Locate the cell with the specified text and output its (x, y) center coordinate. 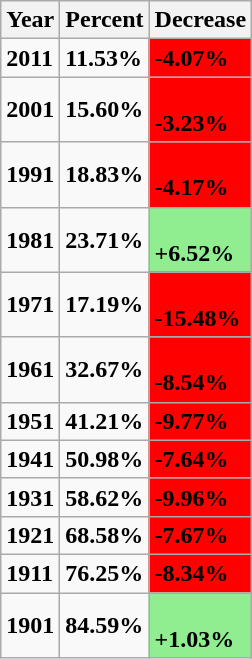
-4.17% (200, 174)
11.53% (104, 58)
18.83% (104, 174)
1921 (30, 535)
1951 (30, 421)
-9.96% (200, 497)
1941 (30, 459)
-7.64% (200, 459)
-8.54% (200, 370)
68.58% (104, 535)
+1.03% (200, 624)
+6.52% (200, 240)
Decrease (200, 20)
Year (30, 20)
1931 (30, 497)
76.25% (104, 573)
1991 (30, 174)
50.98% (104, 459)
58.62% (104, 497)
-4.07% (200, 58)
2011 (30, 58)
23.71% (104, 240)
-9.77% (200, 421)
-8.34% (200, 573)
2001 (30, 110)
-7.67% (200, 535)
17.19% (104, 304)
1901 (30, 624)
-3.23% (200, 110)
32.67% (104, 370)
15.60% (104, 110)
1981 (30, 240)
-15.48% (200, 304)
1961 (30, 370)
1971 (30, 304)
Percent (104, 20)
84.59% (104, 624)
1911 (30, 573)
41.21% (104, 421)
